Scan for the cell matching the given text and deliver its (x, y) coordinate at center. 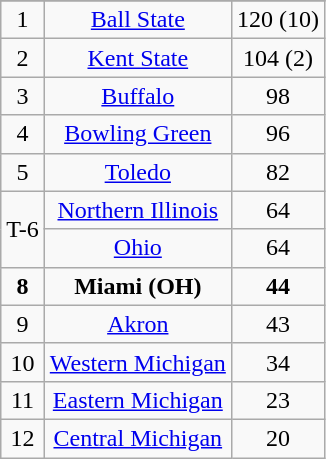
Toledo (138, 172)
Northern Illinois (138, 210)
Miami (OH) (138, 286)
23 (278, 400)
2 (23, 58)
43 (278, 324)
5 (23, 172)
Central Michigan (138, 438)
Bowling Green (138, 134)
Western Michigan (138, 362)
9 (23, 324)
3 (23, 96)
Ohio (138, 248)
20 (278, 438)
Akron (138, 324)
12 (23, 438)
44 (278, 286)
98 (278, 96)
82 (278, 172)
1 (23, 20)
11 (23, 400)
34 (278, 362)
Ball State (138, 20)
96 (278, 134)
104 (2) (278, 58)
Eastern Michigan (138, 400)
120 (10) (278, 20)
Buffalo (138, 96)
10 (23, 362)
4 (23, 134)
8 (23, 286)
T-6 (23, 229)
Kent State (138, 58)
